Detect which cell encompasses the target text, then output its [X, Y] center coordinate. 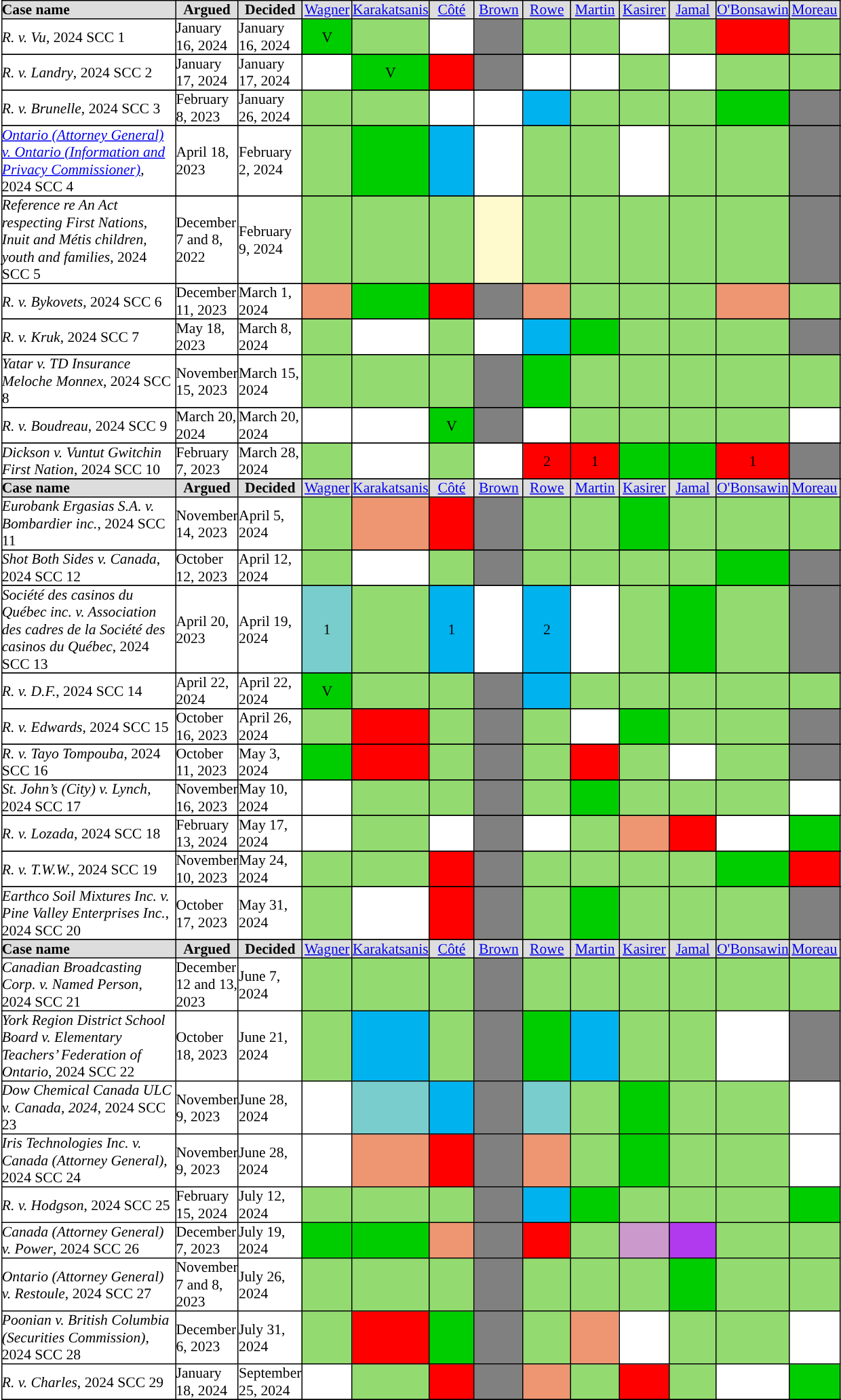
Eurobank Ergasias S.A. v. Bombardier inc., 2024 SCC 11 [88, 524]
Earthco Soil Mixtures Inc. v. Pine Valley Enterprises Inc., 2024 SCC 20 [88, 913]
R. v. Lozada, 2024 SCC 18 [88, 833]
June 21, 2024 [270, 1046]
December 7, 2023 [208, 1240]
Iris Technologies Inc. v. Canada (Attorney General), 2024 SCC 24 [88, 1161]
Ontario (Attorney General) v. Restoule, 2024 SCC 27 [88, 1285]
April 20, 2023 [208, 629]
November 15, 2023 [208, 381]
R. v. Boudreau, 2024 SCC 9 [88, 425]
September 25, 2024 [270, 1382]
December 11, 2023 [208, 301]
April 19, 2024 [270, 629]
November 14, 2023 [208, 524]
May 31, 2024 [270, 913]
December 12 and 13, 2023 [208, 984]
October 16, 2023 [208, 726]
February 7, 2023 [208, 461]
St. John’s (City) v. Lynch, 2024 SCC 17 [88, 798]
Ontario (Attorney General) v. Ontario (Information and Privacy Commissioner), 2024 SCC 4 [88, 161]
February 13, 2024 [208, 833]
February 8, 2023 [208, 108]
November 7 and 8, 2023 [208, 1285]
R. v. Kruk, 2024 SCC 7 [88, 336]
Yatar v. TD Insurance Meloche Monnex, 2024 SCC 8 [88, 381]
R. v. Hodgson, 2024 SCC 25 [88, 1205]
Poonian v. British Columbia (Securities Commission), 2024 SCC 28 [88, 1338]
May 10, 2024 [270, 798]
November 16, 2023 [208, 798]
March 1, 2024 [270, 301]
Shot Both Sides v. Canada, 2024 SCC 12 [88, 568]
April 5, 2024 [270, 524]
R. v. D.F., 2024 SCC 14 [88, 691]
May 24, 2024 [270, 869]
Reference re An Act respecting First Nations, Inuit and Métis children, youth and families, 2024 SCC 5 [88, 240]
May 3, 2024 [270, 762]
Société des casinos du Québec inc. v. Association des cadres de la Société des casinos du Québec, 2024 SCC 13 [88, 629]
February 9, 2024 [270, 240]
March 8, 2024 [270, 336]
R. v. T.W.W., 2024 SCC 19 [88, 869]
October 12, 2023 [208, 568]
July 31, 2024 [270, 1338]
R. v. Brunelle, 2024 SCC 3 [88, 108]
May 18, 2023 [208, 336]
R. v. Charles, 2024 SCC 29 [88, 1382]
R. v. Vu, 2024 SCC 1 [88, 37]
March 28, 2024 [270, 461]
Canadian Broadcasting Corp. v. Named Person, 2024 SCC 21 [88, 984]
December 7 and 8, 2022 [208, 240]
R. v. Bykovets, 2024 SCC 6 [88, 301]
York Region District School Board v. Elementary Teachers’ Federation of Ontario, 2024 SCC 22 [88, 1046]
June 7, 2024 [270, 984]
February 2, 2024 [270, 161]
April 26, 2024 [270, 726]
April 18, 2023 [208, 161]
October 18, 2023 [208, 1046]
R. v. Landry, 2024 SCC 2 [88, 72]
February 15, 2024 [208, 1205]
December 6, 2023 [208, 1338]
May 17, 2024 [270, 833]
January 18, 2024 [208, 1382]
July 19, 2024 [270, 1240]
October 11, 2023 [208, 762]
October 17, 2023 [208, 913]
July 26, 2024 [270, 1285]
Canada (Attorney General) v. Power, 2024 SCC 26 [88, 1240]
April 12, 2024 [270, 568]
R. v. Edwards, 2024 SCC 15 [88, 726]
January 26, 2024 [270, 108]
November 10, 2023 [208, 869]
Dickson v. Vuntut Gwitchin First Nation, 2024 SCC 10 [88, 461]
March 15, 2024 [270, 381]
Dow Chemical Canada ULC v. Canada, 2024, 2024 SCC 23 [88, 1108]
July 12, 2024 [270, 1205]
R. v. Tayo Tompouba, 2024 SCC 16 [88, 762]
